For the text-containing cell, return its midpoint in [x, y] coordinate format. 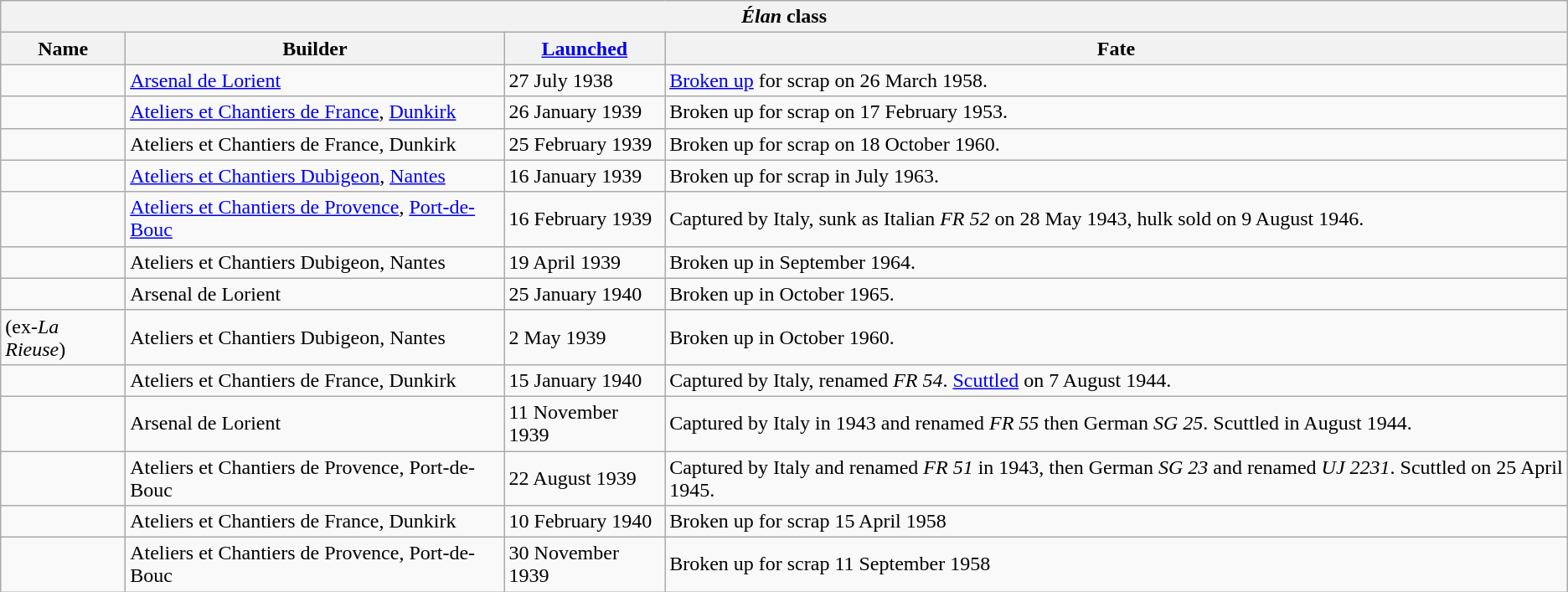
15 January 1940 [585, 380]
27 July 1938 [585, 80]
10 February 1940 [585, 522]
(ex-La Rieuse) [64, 337]
30 November 1939 [585, 564]
25 January 1940 [585, 294]
25 February 1939 [585, 144]
19 April 1939 [585, 262]
16 January 1939 [585, 176]
Broken up for scrap 11 September 1958 [1117, 564]
Broken up for scrap on 18 October 1960. [1117, 144]
Broken up in October 1960. [1117, 337]
Broken up for scrap on 17 February 1953. [1117, 112]
2 May 1939 [585, 337]
26 January 1939 [585, 112]
Name [64, 49]
Broken up for scrap 15 April 1958 [1117, 522]
Broken up in September 1964. [1117, 262]
Captured by Italy in 1943 and renamed FR 55 then German SG 25. Scuttled in August 1944. [1117, 424]
Broken up for scrap on 26 March 1958. [1117, 80]
Broken up in October 1965. [1117, 294]
22 August 1939 [585, 477]
Launched [585, 49]
Captured by Italy, sunk as Italian FR 52 on 28 May 1943, hulk sold on 9 August 1946. [1117, 219]
Élan class [784, 17]
Fate [1117, 49]
Broken up for scrap in July 1963. [1117, 176]
Captured by Italy and renamed FR 51 in 1943, then German SG 23 and renamed UJ 2231. Scuttled on 25 April 1945. [1117, 477]
16 February 1939 [585, 219]
Captured by Italy, renamed FR 54. Scuttled on 7 August 1944. [1117, 380]
11 November 1939 [585, 424]
Builder [315, 49]
